Scan for the cell matching the given text and deliver its (X, Y) coordinate at center. 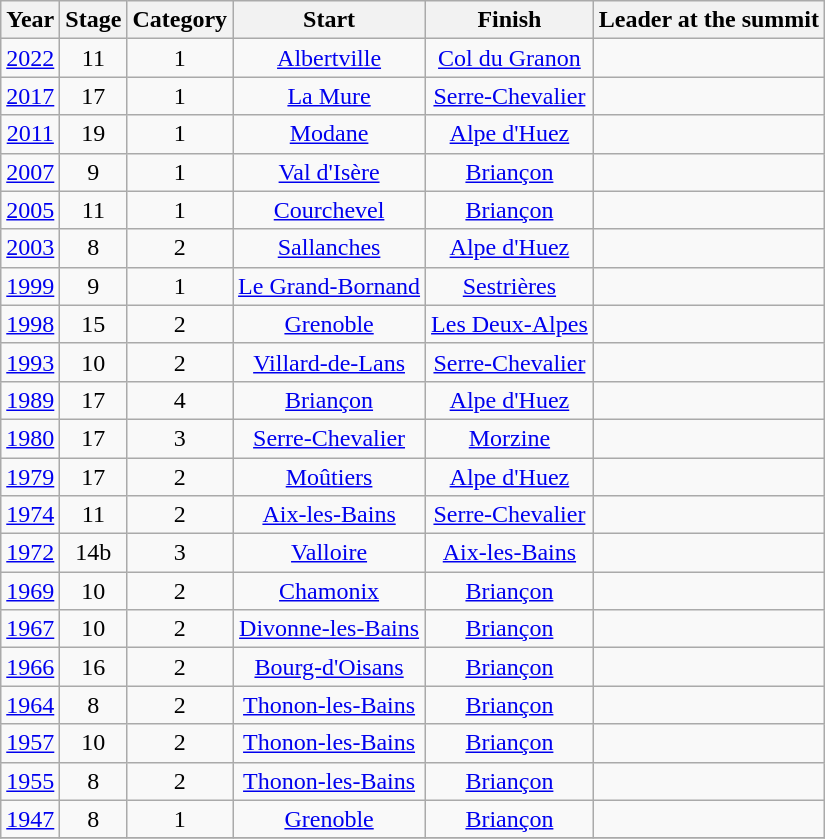
1955 (30, 781)
Start (330, 20)
1969 (30, 591)
Le Grand-Bornand (330, 286)
Category (180, 20)
Albertville (330, 58)
Moûtiers (330, 477)
2007 (30, 172)
1993 (30, 362)
1980 (30, 438)
Les Deux-Alpes (510, 324)
Valloire (330, 553)
1998 (30, 324)
16 (94, 667)
Divonne-les-Bains (330, 629)
2017 (30, 96)
Morzine (510, 438)
4 (180, 400)
La Mure (330, 96)
Sestrières (510, 286)
1989 (30, 400)
Bourg-d'Oisans (330, 667)
1947 (30, 819)
Val d'Isère (330, 172)
1966 (30, 667)
1979 (30, 477)
1974 (30, 515)
15 (94, 324)
2011 (30, 134)
2022 (30, 58)
1999 (30, 286)
Courchevel (330, 210)
19 (94, 134)
Col du Granon (510, 58)
Finish (510, 20)
14b (94, 553)
Sallanches (330, 248)
1972 (30, 553)
Modane (330, 134)
1957 (30, 743)
2005 (30, 210)
2003 (30, 248)
1964 (30, 705)
Chamonix (330, 591)
Leader at the summit (708, 20)
Stage (94, 20)
Villard-de-Lans (330, 362)
Year (30, 20)
1967 (30, 629)
